From the cell containing the given text, extract its center point as [X, Y] coordinate. 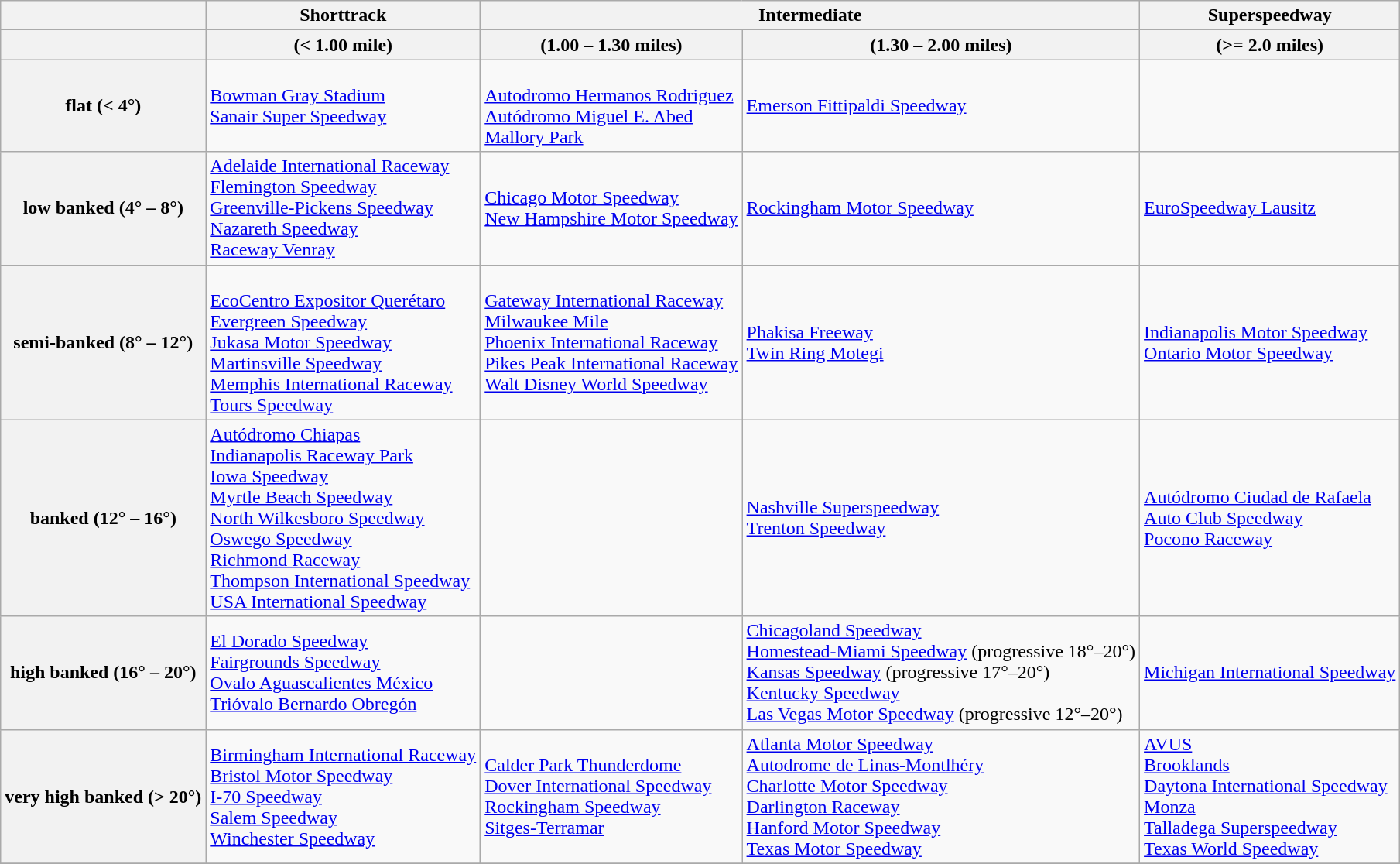
Michigan International Speedway [1270, 673]
low banked (4° – 8°) [104, 208]
Indianapolis Motor SpeedwayOntario Motor Speedway [1270, 342]
banked (12° – 16°) [104, 518]
(1.30 – 2.00 miles) [941, 45]
(>= 2.0 miles) [1270, 45]
EuroSpeedway Lausitz [1270, 208]
Shorttrack [344, 15]
Superspeedway [1270, 15]
(< 1.00 mile) [344, 45]
very high banked (> 20°) [104, 796]
Adelaide International RacewayFlemington SpeedwayGreenville-Pickens SpeedwayNazareth SpeedwayRaceway Venray [344, 208]
Phakisa FreewayTwin Ring Motegi [941, 342]
high banked (16° – 20°) [104, 673]
Birmingham International RacewayBristol Motor SpeedwayI-70 SpeedwaySalem SpeedwayWinchester Speedway [344, 796]
El Dorado SpeedwayFairgrounds SpeedwayOvalo Aguascalientes MéxicoTrióvalo Bernardo Obregón [344, 673]
Bowman Gray StadiumSanair Super Speedway [344, 105]
Intermediate [810, 15]
AVUSBrooklandsDaytona International SpeedwayMonzaTalladega SuperspeedwayTexas World Speedway [1270, 796]
Rockingham Motor Speedway [941, 208]
Chicago Motor SpeedwayNew Hampshire Motor Speedway [611, 208]
Calder Park ThunderdomeDover International SpeedwayRockingham Speedway Sitges-Terramar [611, 796]
Atlanta Motor SpeedwayAutodrome de Linas-MontlhéryCharlotte Motor SpeedwayDarlington RacewayHanford Motor SpeedwayTexas Motor Speedway [941, 796]
EcoCentro Expositor QuerétaroEvergreen SpeedwayJukasa Motor SpeedwayMartinsville SpeedwayMemphis International RacewayTours Speedway [344, 342]
(1.00 – 1.30 miles) [611, 45]
Autódromo Ciudad de RafaelaAuto Club SpeedwayPocono Raceway [1270, 518]
Autodromo Hermanos RodriguezAutódromo Miguel E. AbedMallory Park [611, 105]
flat (< 4°) [104, 105]
Nashville SuperspeedwayTrenton Speedway [941, 518]
Emerson Fittipaldi Speedway [941, 105]
Gateway International RacewayMilwaukee MilePhoenix International RacewayPikes Peak International RacewayWalt Disney World Speedway [611, 342]
semi-banked (8° – 12°) [104, 342]
